Determine the [X, Y] coordinate at the center of the cell enclosing the given text.  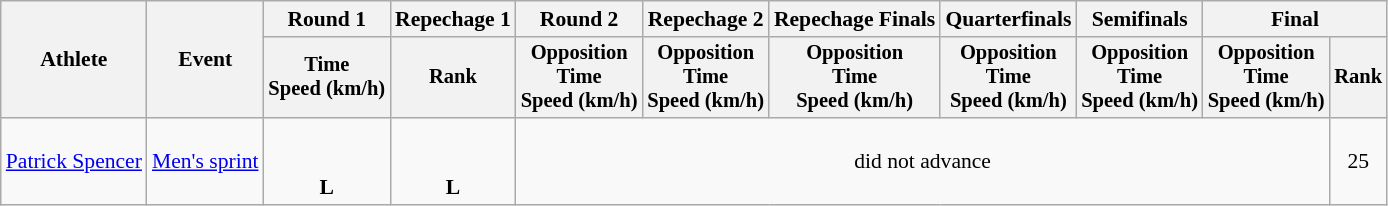
Event [206, 60]
Quarterfinals [1008, 19]
Patrick Spencer [74, 162]
Semifinals [1140, 19]
25 [1358, 162]
Final [1295, 19]
did not advance [923, 162]
Round 2 [580, 19]
Repechage Finals [854, 19]
Men's sprint [206, 162]
Repechage 2 [706, 19]
Repechage 1 [453, 19]
Round 1 [328, 19]
TimeSpeed (km/h) [328, 78]
Athlete [74, 60]
